Extract the (x, y) coordinate from the center of the cell holding the provided text.  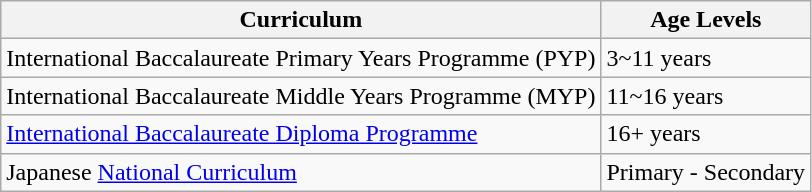
International Baccalaureate Primary Years Programme (PYP) (301, 58)
Primary - Secondary (706, 172)
International Baccalaureate Middle Years Programme (MYP) (301, 96)
International Baccalaureate Diploma Programme (301, 134)
16+ years (706, 134)
Age Levels (706, 20)
Japanese National Curriculum (301, 172)
3~11 years (706, 58)
Curriculum (301, 20)
11~16 years (706, 96)
